Pinpoint the cell where the given text exists, returning its (x, y) midpoint coordinate. 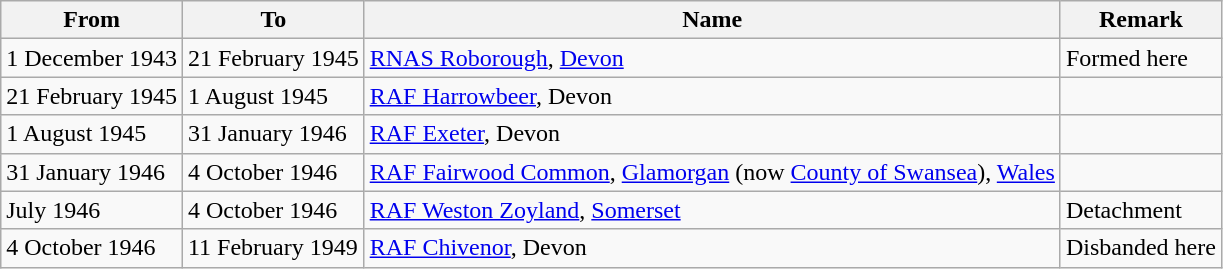
To (273, 20)
Formed here (1140, 58)
11 February 1949 (273, 248)
Name (712, 20)
RAF Exeter, Devon (712, 134)
July 1946 (92, 210)
From (92, 20)
RAF Harrowbeer, Devon (712, 96)
RAF Weston Zoyland, Somerset (712, 210)
Remark (1140, 20)
Detachment (1140, 210)
1 December 1943 (92, 58)
Disbanded here (1140, 248)
RNAS Roborough, Devon (712, 58)
RAF Fairwood Common, Glamorgan (now County of Swansea), Wales (712, 172)
RAF Chivenor, Devon (712, 248)
